Detect which cell encompasses the target text, then output its (X, Y) center coordinate. 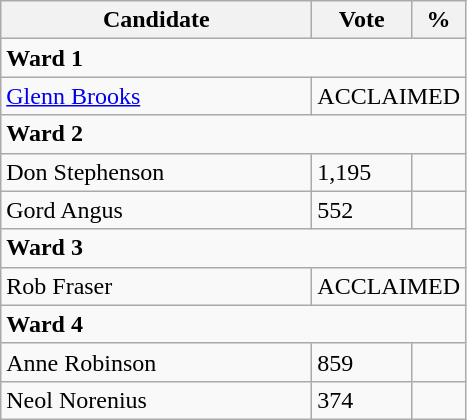
Ward 1 (234, 58)
Rob Fraser (156, 286)
552 (362, 210)
Don Stephenson (156, 172)
Ward 3 (234, 248)
% (439, 20)
Vote (362, 20)
Anne Robinson (156, 362)
374 (362, 400)
Gord Angus (156, 210)
Neol Norenius (156, 400)
Glenn Brooks (156, 96)
859 (362, 362)
Candidate (156, 20)
Ward 4 (234, 324)
1,195 (362, 172)
Ward 2 (234, 134)
